Return the [x, y] coordinate for the center point of the cell that contains the specified text.  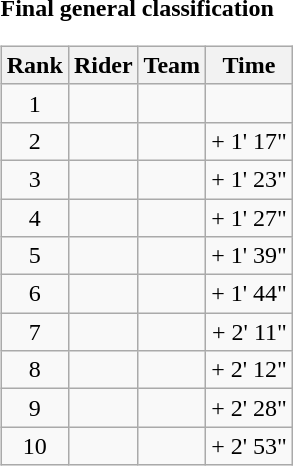
Rank [34, 65]
+ 1' 39" [250, 256]
4 [34, 217]
Team [172, 65]
+ 2' 12" [250, 370]
2 [34, 141]
9 [34, 408]
+ 1' 23" [250, 179]
7 [34, 332]
3 [34, 179]
+ 2' 28" [250, 408]
Rider [103, 65]
+ 1' 27" [250, 217]
+ 1' 17" [250, 141]
5 [34, 256]
10 [34, 446]
8 [34, 370]
6 [34, 294]
Time [250, 65]
+ 2' 11" [250, 332]
+ 2' 53" [250, 446]
1 [34, 103]
+ 1' 44" [250, 294]
